Return the [X, Y] coordinate for the center point of the cell that contains the specified text.  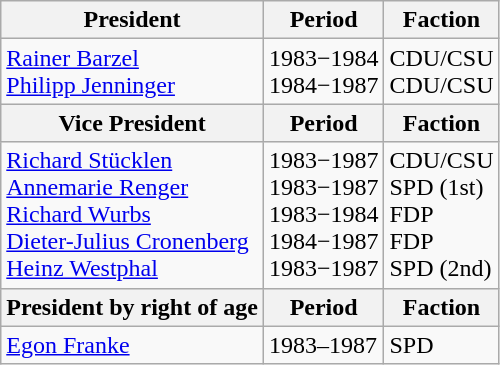
Egon Franke [132, 345]
1983−19841984−1987 [324, 72]
President [132, 20]
CDU/CSUSPD (1st)FDPFDPSPD (2nd) [442, 215]
CDU/CSUCDU/CSU [442, 72]
Vice President [132, 123]
1983–1987 [324, 345]
Richard StücklenAnnemarie RengerRichard WurbsDieter-Julius CronenbergHeinz Westphal [132, 215]
Rainer BarzelPhilipp Jenninger [132, 72]
1983−19871983−19871983−19841984−19871983−1987 [324, 215]
President by right of age [132, 307]
SPD [442, 345]
